Capture the cell that displays the provided text and extract its [X, Y] central coordinate. 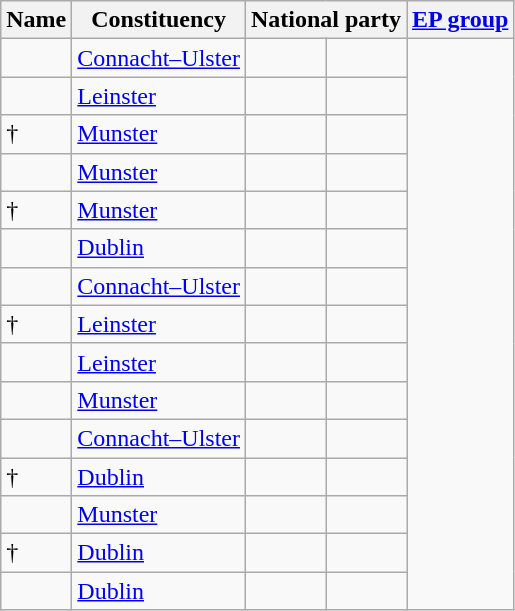
EP group [460, 20]
Name [36, 20]
National party [326, 20]
Constituency [159, 20]
